Determine the (X, Y) coordinate at the center of the cell enclosing the given text.  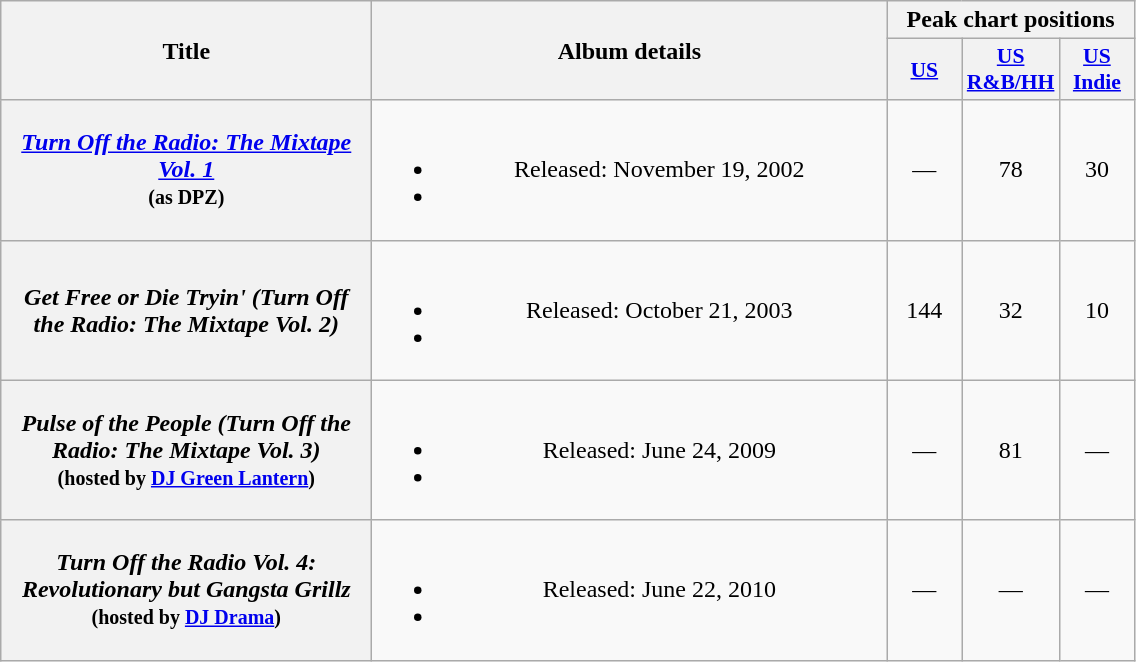
Peak chart positions (1011, 20)
144 (924, 310)
Album details (630, 50)
Released: October 21, 2003 (630, 310)
Released: November 19, 2002 (630, 170)
Pulse of the People (Turn Off the Radio: The Mixtape Vol. 3)(hosted by DJ Green Lantern) (186, 450)
Released: June 24, 2009 (630, 450)
78 (1011, 170)
US R&B/HH (1011, 70)
32 (1011, 310)
US (924, 70)
10 (1096, 310)
Get Free or Die Tryin' (Turn Off the Radio: The Mixtape Vol. 2) (186, 310)
Title (186, 50)
US Indie (1096, 70)
Turn Off the Radio Vol. 4: Revolutionary but Gangsta Grillz(hosted by DJ Drama) (186, 590)
30 (1096, 170)
Released: June 22, 2010 (630, 590)
Turn Off the Radio: The Mixtape Vol. 1(as DPZ) (186, 170)
81 (1011, 450)
